Identify which cell holds the provided text, then report its [x, y] central coordinate. 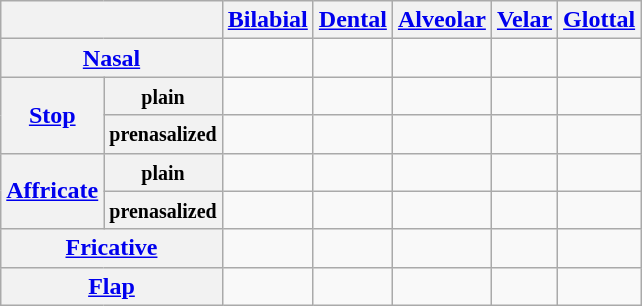
Dental [352, 20]
Bilabial [268, 20]
Alveolar [442, 20]
Velar [524, 20]
Affricate [52, 191]
Stop [52, 115]
Flap [112, 286]
Fricative [112, 248]
Glottal [600, 20]
Nasal [112, 58]
